Determine the [x, y] coordinate at the center of the cell enclosing the given text.  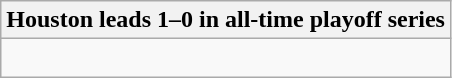
Houston leads 1–0 in all-time playoff series [226, 20]
